Scan for the cell matching the given text and deliver its [x, y] coordinate at center. 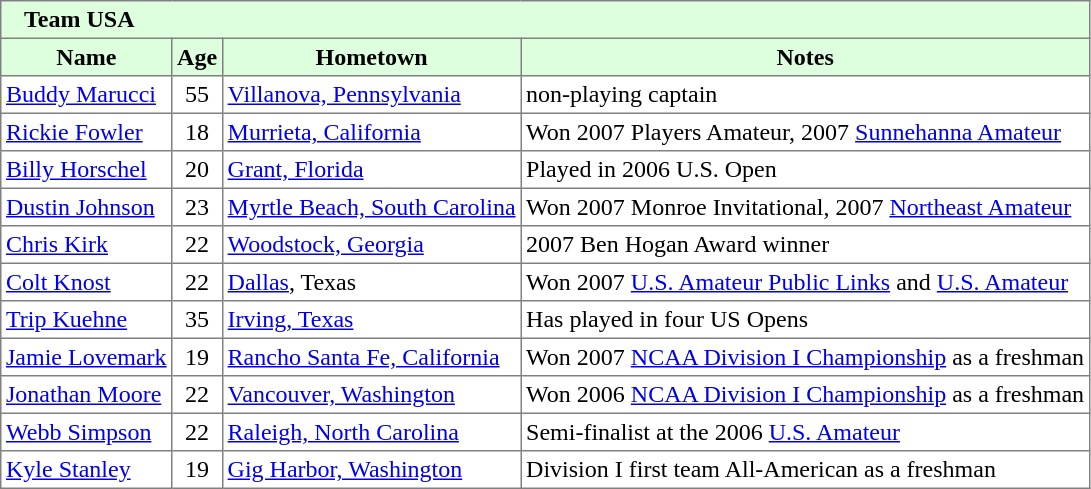
Jonathan Moore [86, 395]
Team USA [546, 20]
Colt Knost [86, 282]
Won 2006 NCAA Division I Championship as a freshman [806, 395]
Rickie Fowler [86, 132]
Dustin Johnson [86, 207]
Dallas, Texas [371, 282]
Raleigh, North Carolina [371, 432]
Trip Kuehne [86, 320]
non-playing captain [806, 95]
Buddy Marucci [86, 95]
Gig Harbor, Washington [371, 470]
Chris Kirk [86, 245]
Vancouver, Washington [371, 395]
Billy Horschel [86, 170]
Jamie Lovemark [86, 357]
Won 2007 U.S. Amateur Public Links and U.S. Amateur [806, 282]
Hometown [371, 57]
23 [197, 207]
Woodstock, Georgia [371, 245]
18 [197, 132]
Won 2007 Players Amateur, 2007 Sunnehanna Amateur [806, 132]
Division I first team All-American as a freshman [806, 470]
Rancho Santa Fe, California [371, 357]
Murrieta, California [371, 132]
Played in 2006 U.S. Open [806, 170]
Name [86, 57]
Kyle Stanley [86, 470]
Webb Simpson [86, 432]
55 [197, 95]
Myrtle Beach, South Carolina [371, 207]
Won 2007 NCAA Division I Championship as a freshman [806, 357]
Grant, Florida [371, 170]
Semi-finalist at the 2006 U.S. Amateur [806, 432]
Has played in four US Opens [806, 320]
Age [197, 57]
20 [197, 170]
Villanova, Pennsylvania [371, 95]
Won 2007 Monroe Invitational, 2007 Northeast Amateur [806, 207]
2007 Ben Hogan Award winner [806, 245]
35 [197, 320]
Irving, Texas [371, 320]
Notes [806, 57]
